Output the (X, Y) coordinate of the center of the cell containing the given text.  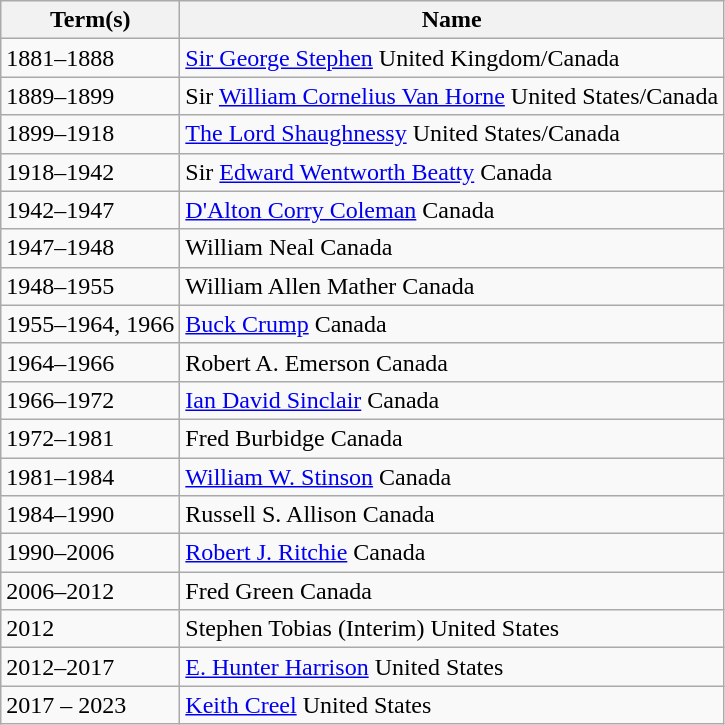
1955–1964, 1966 (90, 324)
1981–1984 (90, 477)
2012 (90, 629)
2012–2017 (90, 667)
1972–1981 (90, 438)
Sir William Cornelius Van Horne United States/Canada (452, 96)
1948–1955 (90, 286)
The Lord Shaughnessy United States/Canada (452, 134)
1990–2006 (90, 553)
Russell S. Allison Canada (452, 515)
Fred Burbidge Canada (452, 438)
Fred Green Canada (452, 591)
2006–2012 (90, 591)
1942–1947 (90, 210)
1881–1888 (90, 58)
Sir Edward Wentworth Beatty Canada (452, 172)
E. Hunter Harrison United States (452, 667)
Name (452, 20)
1947–1948 (90, 248)
1889–1899 (90, 96)
1984–1990 (90, 515)
Term(s) (90, 20)
2017 – 2023 (90, 705)
Sir George Stephen United Kingdom/Canada (452, 58)
Robert A. Emerson Canada (452, 362)
1966–1972 (90, 400)
Buck Crump Canada (452, 324)
William W. Stinson Canada (452, 477)
Robert J. Ritchie Canada (452, 553)
Stephen Tobias (Interim) United States (452, 629)
William Allen Mather Canada (452, 286)
1918–1942 (90, 172)
D'Alton Corry Coleman Canada (452, 210)
Ian David Sinclair Canada (452, 400)
1899–1918 (90, 134)
1964–1966 (90, 362)
William Neal Canada (452, 248)
Keith Creel United States (452, 705)
